Output the [X, Y] coordinate of the center of the cell containing the given text.  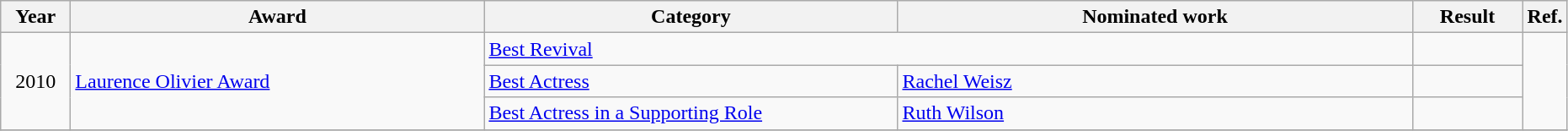
Ruth Wilson [1155, 113]
Best Revival [948, 49]
Best Actress [691, 81]
Rachel Weisz [1155, 81]
Result [1467, 17]
Year [35, 17]
Nominated work [1155, 17]
Best Actress in a Supporting Role [691, 113]
Award [278, 17]
Category [691, 17]
Ref. [1544, 17]
2010 [35, 81]
Laurence Olivier Award [278, 81]
